Detect which cell encompasses the target text, then output its (x, y) center coordinate. 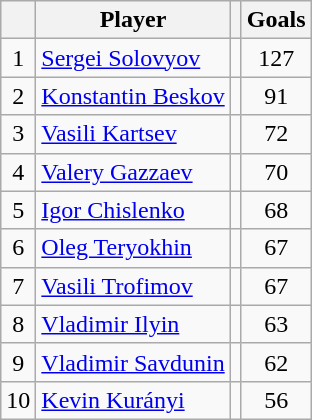
7 (18, 286)
10 (18, 400)
70 (276, 172)
56 (276, 400)
9 (18, 362)
Kevin Kurányi (133, 400)
5 (18, 210)
1 (18, 58)
Valery Gazzaev (133, 172)
Goals (276, 20)
6 (18, 248)
2 (18, 96)
Sergei Solovyov (133, 58)
Vasili Kartsev (133, 134)
Igor Chislenko (133, 210)
Vladimir Savdunin (133, 362)
Vasili Trofimov (133, 286)
63 (276, 324)
8 (18, 324)
Konstantin Beskov (133, 96)
91 (276, 96)
62 (276, 362)
Player (133, 20)
4 (18, 172)
3 (18, 134)
Oleg Teryokhin (133, 248)
Vladimir Ilyin (133, 324)
72 (276, 134)
68 (276, 210)
127 (276, 58)
